For the text-containing cell, return its midpoint in (X, Y) coordinate format. 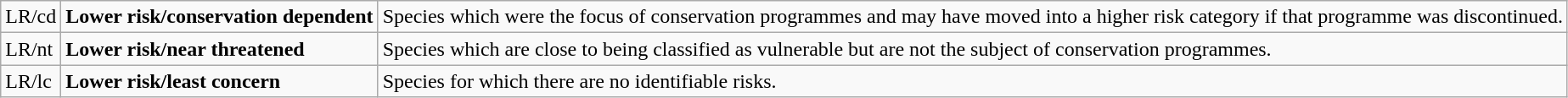
Lower risk/conservation dependent (219, 17)
Lower risk/least concern (219, 81)
Species for which there are no identifiable risks. (973, 81)
LR/lc (31, 81)
Species which were the focus of conservation programmes and may have moved into a higher risk category if that programme was discontinued. (973, 17)
Lower risk/near threatened (219, 49)
Species which are close to being classified as vulnerable but are not the subject of conservation programmes. (973, 49)
LR/cd (31, 17)
LR/nt (31, 49)
